Extract the (X, Y) coordinate from the center of the cell holding the provided text.  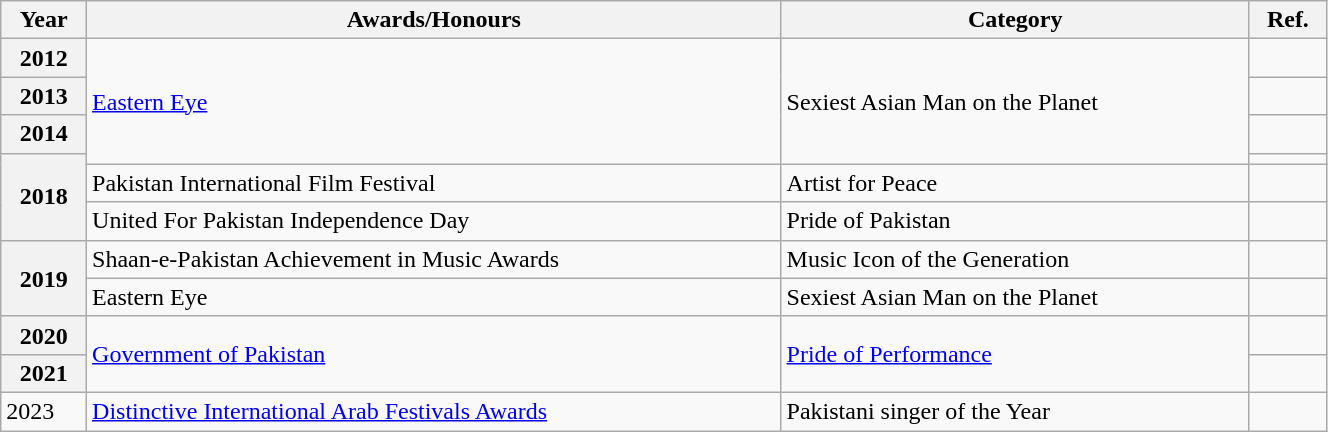
Artist for Peace (1015, 183)
United For Pakistan Independence Day (434, 221)
2021 (44, 373)
2018 (44, 196)
2014 (44, 134)
Pakistan International Film Festival (434, 183)
2013 (44, 96)
Government of Pakistan (434, 354)
Ref. (1288, 20)
2019 (44, 278)
2012 (44, 58)
Shaan-e-Pakistan Achievement in Music Awards (434, 259)
Year (44, 20)
2023 (44, 411)
Pride of Performance (1015, 354)
Pakistani singer of the Year (1015, 411)
Category (1015, 20)
Awards/Honours (434, 20)
Pride of Pakistan (1015, 221)
2020 (44, 335)
Music Icon of the Generation (1015, 259)
Distinctive International Arab Festivals Awards (434, 411)
